Determine the (x, y) coordinate at the center of the cell enclosing the given text.  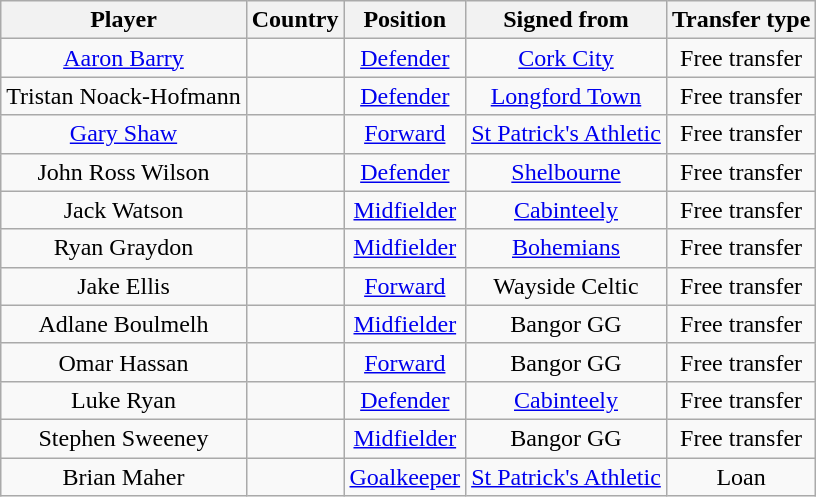
Signed from (566, 20)
Jake Ellis (124, 286)
Luke Ryan (124, 400)
Omar Hassan (124, 362)
Brian Maher (124, 477)
Bohemians (566, 248)
Country (295, 20)
Loan (740, 477)
Player (124, 20)
Gary Shaw (124, 134)
Tristan Noack-Hofmann (124, 96)
Position (405, 20)
Cork City (566, 58)
Adlane Boulmelh (124, 324)
Longford Town (566, 96)
Stephen Sweeney (124, 438)
Wayside Celtic (566, 286)
Transfer type (740, 20)
Aaron Barry (124, 58)
Goalkeeper (405, 477)
Jack Watson (124, 210)
Ryan Graydon (124, 248)
John Ross Wilson (124, 172)
Shelbourne (566, 172)
